Provide the [x, y] coordinate of the cell's center where the given text is located.  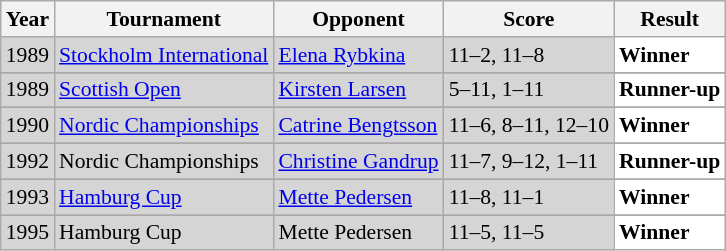
Year [28, 19]
Catrine Bengtsson [358, 126]
11–7, 9–12, 1–11 [529, 162]
1992 [28, 162]
1993 [28, 197]
11–5, 11–5 [529, 233]
Tournament [164, 19]
11–2, 11–8 [529, 55]
11–6, 8–11, 12–10 [529, 126]
Scottish Open [164, 90]
Kirsten Larsen [358, 90]
5–11, 1–11 [529, 90]
1990 [28, 126]
1995 [28, 233]
Score [529, 19]
Stockholm International [164, 55]
Elena Rybkina [358, 55]
Christine Gandrup [358, 162]
Result [670, 19]
11–8, 11–1 [529, 197]
Opponent [358, 19]
